Locate the cell with the specified text and output its [x, y] center coordinate. 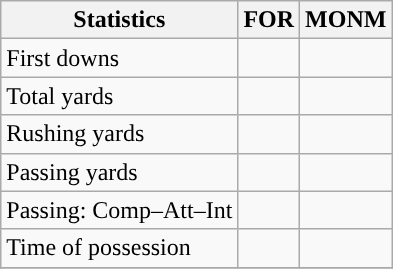
FOR [269, 20]
First downs [120, 58]
Passing: Comp–Att–Int [120, 210]
Time of possession [120, 248]
Passing yards [120, 172]
Statistics [120, 20]
Rushing yards [120, 134]
Total yards [120, 96]
MONM [346, 20]
